Search for the cell housing the specified text and yield its (x, y) center coordinate. 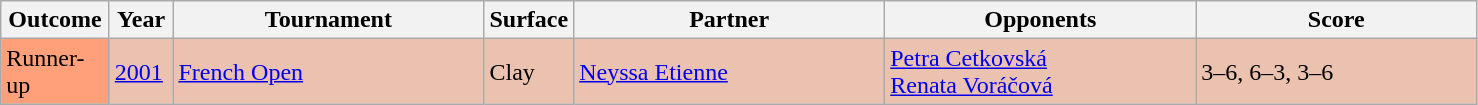
Score (1336, 20)
French Open (328, 72)
Surface (529, 20)
Partner (730, 20)
3–6, 6–3, 3–6 (1336, 72)
Petra Cetkovská Renata Voráčová (1040, 72)
Opponents (1040, 20)
Tournament (328, 20)
Runner-up (56, 72)
Clay (529, 72)
Neyssa Etienne (730, 72)
Outcome (56, 20)
2001 (141, 72)
Year (141, 20)
